From the cell containing the given text, extract its center point as [x, y] coordinate. 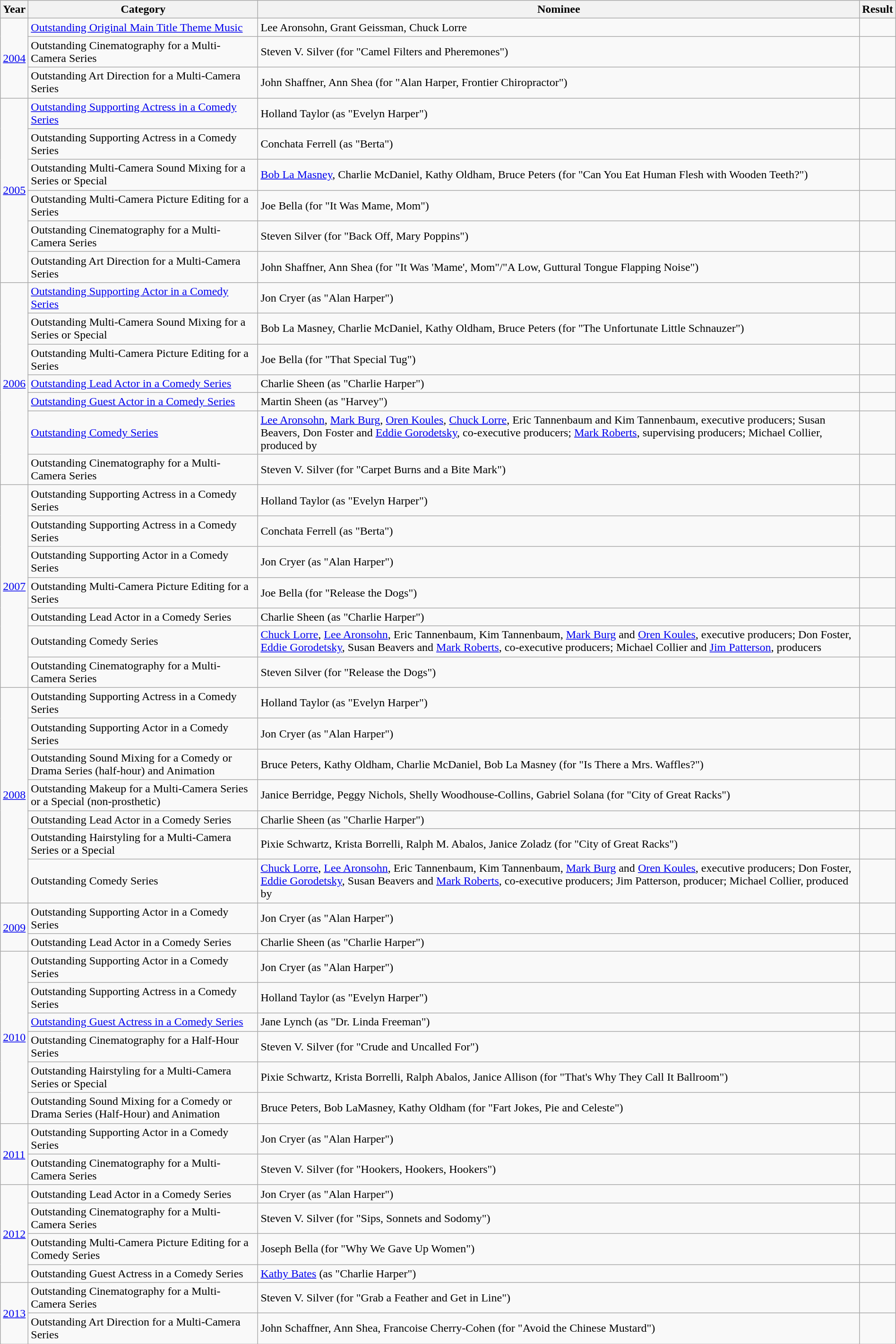
2004 [14, 58]
Steven V. Silver (for "Grab a Feather and Get in Line") [559, 1298]
Joe Bella (for "It Was Mame, Mom") [559, 205]
Result [878, 9]
John Shaffner, Ann Shea (for "Alan Harper, Frontier Chiropractor") [559, 82]
2007 [14, 586]
Steven V. Silver (for "Hookers, Hookers, Hookers") [559, 1170]
Outstanding Sound Mixing for a Comedy or Drama Series (Half-Hour) and Animation [143, 1108]
Steven V. Silver (for "Crude and Uncalled For") [559, 1047]
2010 [14, 1037]
Martin Sheen (as "Harvey") [559, 402]
Kathy Bates (as "Charlie Harper") [559, 1273]
Outstanding Hairstyling for a Multi-Camera Series or Special [143, 1077]
Steven V. Silver (for "Camel Filters and Pheremones") [559, 52]
Nominee [559, 9]
2008 [14, 795]
2005 [14, 190]
Bob La Masney, Charlie McDaniel, Kathy Oldham, Bruce Peters (for "Can You Eat Human Flesh with Wooden Teeth?") [559, 175]
2012 [14, 1233]
Steven Silver (for "Back Off, Mary Poppins") [559, 236]
2013 [14, 1313]
Steven V. Silver (for "Sips, Sonnets and Sodomy") [559, 1218]
Outstanding Original Main Title Theme Music [143, 27]
Pixie Schwartz, Krista Borrelli, Ralph M. Abalos, Janice Zoladz (for "City of Great Racks") [559, 844]
Outstanding Sound Mixing for a Comedy or Drama Series (half-hour) and Animation [143, 764]
Outstanding Cinematography for a Half-Hour Series [143, 1047]
Outstanding Multi-Camera Picture Editing for a Comedy Series [143, 1249]
2006 [14, 383]
Outstanding Hairstyling for a Multi-Camera Series or a Special [143, 844]
Joe Bella (for "Release the Dogs") [559, 593]
2011 [14, 1154]
Steven V. Silver (for "Carpet Burns and a Bite Mark") [559, 470]
Year [14, 9]
2009 [14, 928]
Jane Lynch (as "Dr. Linda Freeman") [559, 1022]
Category [143, 9]
Steven Silver (for "Release the Dogs") [559, 672]
John Schaffner, Ann Shea, Francoise Cherry-Cohen (for "Avoid the Chinese Mustard") [559, 1328]
Bruce Peters, Kathy Oldham, Charlie McDaniel, Bob La Masney (for "Is There a Mrs. Waffles?") [559, 764]
Janice Berridge, Peggy Nichols, Shelly Woodhouse-Collins, Gabriel Solana (for "City of Great Racks") [559, 795]
Outstanding Guest Actor in a Comedy Series [143, 402]
Bruce Peters, Bob LaMasney, Kathy Oldham (for "Fart Jokes, Pie and Celeste") [559, 1108]
John Shaffner, Ann Shea (for "It Was 'Mame', Mom"/"A Low, Guttural Tongue Flapping Noise") [559, 267]
Lee Aronsohn, Grant Geissman, Chuck Lorre [559, 27]
Joseph Bella (for "Why We Gave Up Women") [559, 1249]
Bob La Masney, Charlie McDaniel, Kathy Oldham, Bruce Peters (for "The Unfortunate Little Schnauzer") [559, 328]
Joe Bella (for "That Special Tug") [559, 359]
Outstanding Makeup for a Multi-Camera Series or a Special (non-prosthetic) [143, 795]
Pixie Schwartz, Krista Borrelli, Ralph Abalos, Janice Allison (for "That's Why They Call It Ballroom") [559, 1077]
